From the cell containing the given text, extract its center point as (X, Y) coordinate. 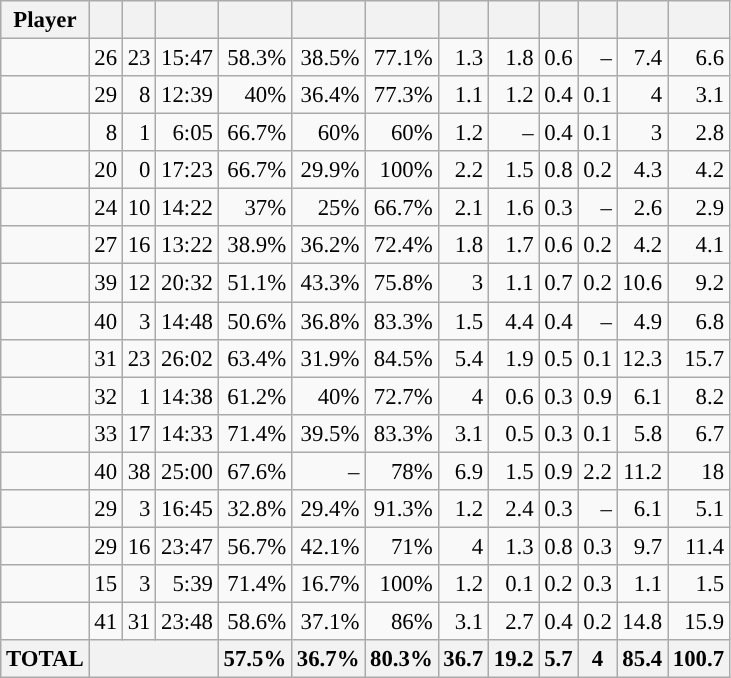
9.7 (642, 546)
4.9 (642, 321)
2.7 (513, 621)
6.8 (699, 321)
5:39 (188, 584)
36.8% (328, 321)
14:38 (188, 396)
5.8 (642, 433)
9.2 (699, 283)
4.3 (642, 170)
75.8% (402, 283)
0 (138, 170)
TOTAL (45, 659)
15.9 (699, 621)
84.5% (402, 358)
77.3% (402, 95)
36.4% (328, 95)
67.6% (254, 471)
61.2% (254, 396)
31.9% (328, 358)
50.6% (254, 321)
63.4% (254, 358)
6:05 (188, 133)
0.7 (558, 283)
2.6 (642, 208)
2.1 (463, 208)
71% (402, 546)
38.9% (254, 245)
14:48 (188, 321)
Player (45, 20)
37.1% (328, 621)
36.2% (328, 245)
10 (138, 208)
32.8% (254, 509)
12:39 (188, 95)
85.4 (642, 659)
14:33 (188, 433)
77.1% (402, 58)
100.7 (699, 659)
11.4 (699, 546)
42.1% (328, 546)
6.9 (463, 471)
29.9% (328, 170)
6.7 (699, 433)
20 (106, 170)
36.7 (463, 659)
2.8 (699, 133)
26:02 (188, 358)
12 (138, 283)
58.6% (254, 621)
1.7 (513, 245)
7.4 (642, 58)
25% (328, 208)
12.3 (642, 358)
24 (106, 208)
14.8 (642, 621)
29.4% (328, 509)
57.5% (254, 659)
43.3% (328, 283)
36.7% (328, 659)
72.4% (402, 245)
5.1 (699, 509)
16.7% (328, 584)
78% (402, 471)
56.7% (254, 546)
72.7% (402, 396)
38 (138, 471)
51.1% (254, 283)
19.2 (513, 659)
23:48 (188, 621)
5.4 (463, 358)
15:47 (188, 58)
10.6 (642, 283)
23:47 (188, 546)
17:23 (188, 170)
20:32 (188, 283)
33 (106, 433)
18 (699, 471)
27 (106, 245)
14:22 (188, 208)
13:22 (188, 245)
26 (106, 58)
5.7 (558, 659)
4.1 (699, 245)
25:00 (188, 471)
1.6 (513, 208)
1.9 (513, 358)
6.6 (699, 58)
15 (106, 584)
39.5% (328, 433)
37% (254, 208)
4.4 (513, 321)
8.2 (699, 396)
15.7 (699, 358)
2.4 (513, 509)
41 (106, 621)
38.5% (328, 58)
86% (402, 621)
2.9 (699, 208)
80.3% (402, 659)
91.3% (402, 509)
16:45 (188, 509)
32 (106, 396)
17 (138, 433)
11.2 (642, 471)
39 (106, 283)
58.3% (254, 58)
